Scan for the cell matching the given text and deliver its [X, Y] coordinate at center. 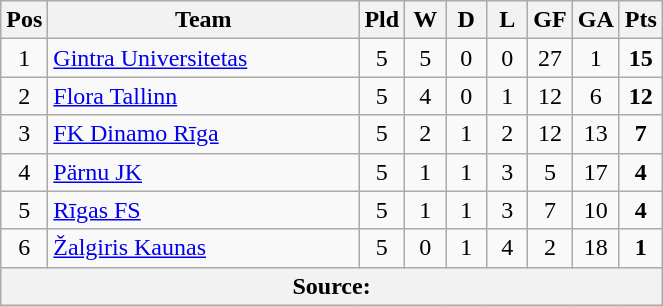
Rīgas FS [204, 210]
13 [596, 134]
17 [596, 172]
Gintra Universitetas [204, 58]
GF [550, 20]
W [426, 20]
Pld [382, 20]
27 [550, 58]
Pärnu JK [204, 172]
D [466, 20]
Pts [640, 20]
Pos [24, 20]
18 [596, 248]
Flora Tallinn [204, 96]
FK Dinamo Rīga [204, 134]
GA [596, 20]
15 [640, 58]
Source: [332, 286]
10 [596, 210]
L [508, 20]
Žalgiris Kaunas [204, 248]
Team [204, 20]
